Scan for the cell matching the given text and deliver its (X, Y) coordinate at center. 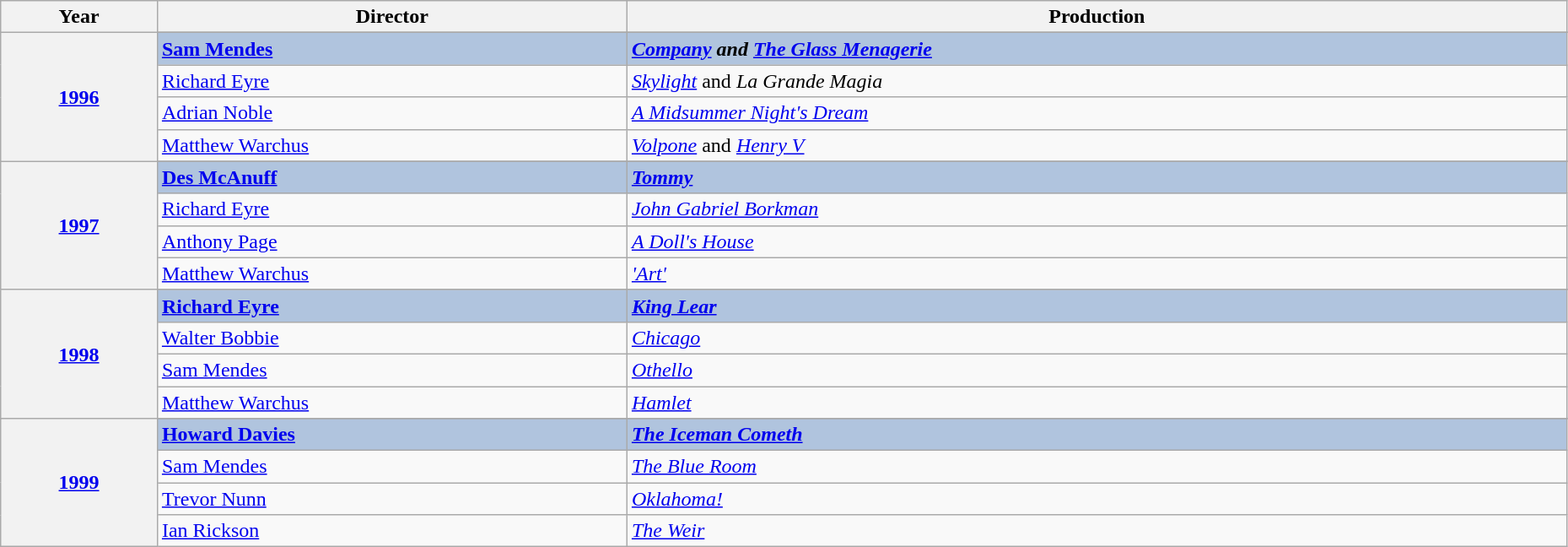
Ian Rickson (391, 531)
Trevor Nunn (391, 499)
1997 (79, 225)
Volpone and Henry V (1097, 145)
King Lear (1097, 306)
Chicago (1097, 338)
'Art' (1097, 273)
1996 (79, 97)
The Blue Room (1097, 467)
The Weir (1097, 531)
1998 (79, 354)
Des McAnuff (391, 177)
Production (1097, 17)
Company and The Glass Menagerie (1097, 49)
Othello (1097, 370)
Oklahoma! (1097, 499)
A Doll's House (1097, 241)
Howard Davies (391, 435)
Hamlet (1097, 403)
1999 (79, 483)
Anthony Page (391, 241)
The Iceman Cometh (1097, 435)
Director (391, 17)
Year (79, 17)
John Gabriel Borkman (1097, 209)
Walter Bobbie (391, 338)
A Midsummer Night's Dream (1097, 113)
Tommy (1097, 177)
Skylight and La Grande Magia (1097, 81)
Adrian Noble (391, 113)
